Locate the cell with the specified text and output its [X, Y] center coordinate. 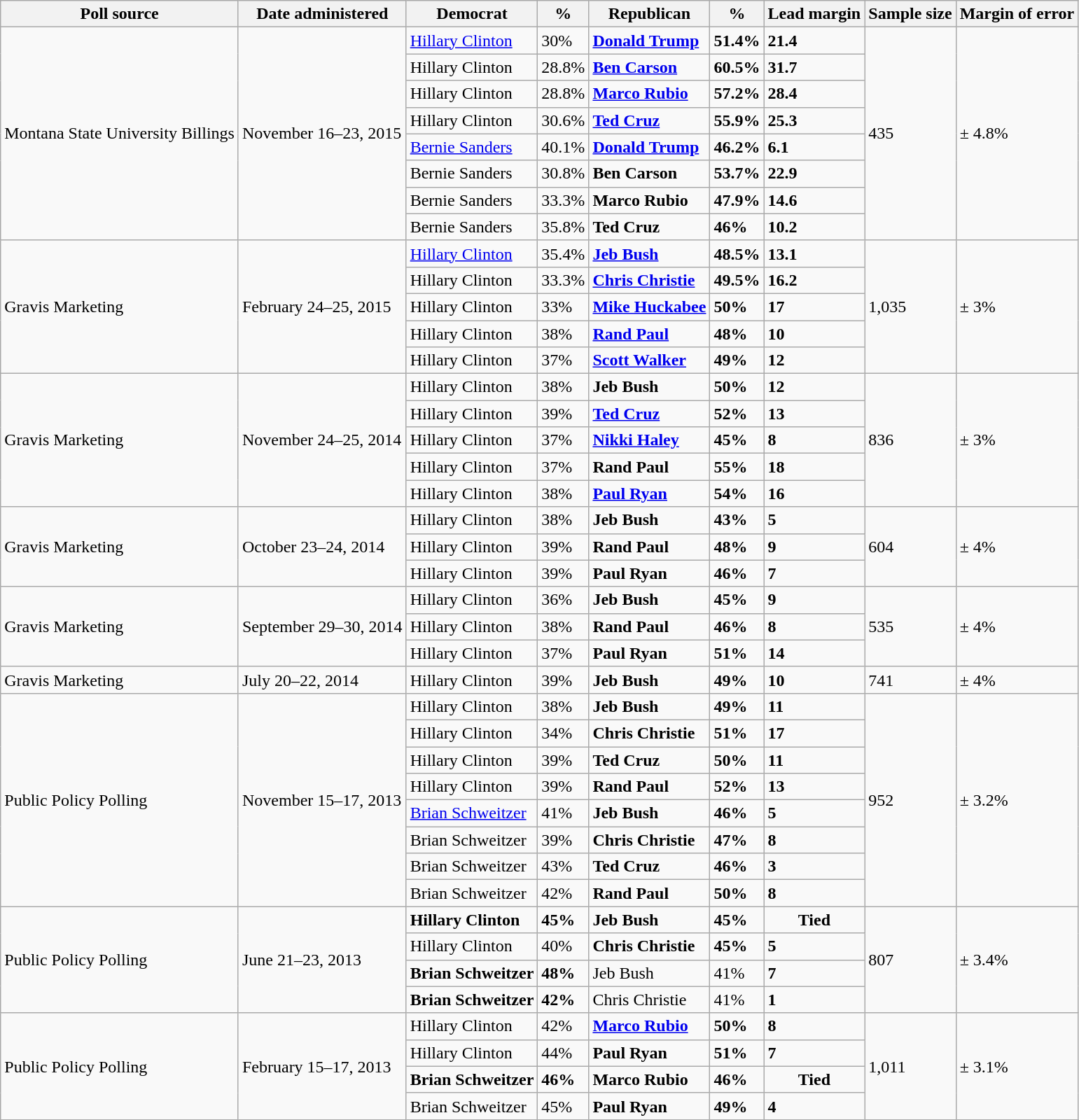
40% [563, 946]
16 [814, 493]
952 [910, 799]
535 [910, 626]
30% [563, 41]
± 3.4% [1017, 960]
14 [814, 653]
10.2 [814, 227]
54% [737, 493]
November 24–25, 2014 [322, 440]
July 20–22, 2014 [322, 680]
836 [910, 440]
55% [737, 467]
Montana State University Billings [120, 134]
Margin of error [1017, 14]
1,035 [910, 307]
36% [563, 600]
35.4% [563, 253]
21.4 [814, 41]
57.2% [737, 94]
16.2 [814, 280]
6.1 [814, 147]
604 [910, 547]
40.1% [563, 147]
44% [563, 1053]
28.4 [814, 94]
46.2% [737, 147]
± 3.1% [1017, 1066]
35.8% [563, 227]
± 3.2% [1017, 799]
25.3 [814, 120]
Mike Huckabee [650, 307]
1 [814, 1000]
13.1 [814, 253]
February 24–25, 2015 [322, 307]
48.5% [737, 253]
30.8% [563, 174]
Poll source [120, 14]
51.4% [737, 41]
34% [563, 733]
22.9 [814, 174]
4 [814, 1106]
October 23–24, 2014 [322, 547]
55.9% [737, 120]
Nikki Haley [650, 440]
18 [814, 467]
Lead margin [814, 14]
435 [910, 134]
47.9% [737, 200]
49.5% [737, 280]
14.6 [814, 200]
3 [814, 867]
31.7 [814, 67]
Sample size [910, 14]
807 [910, 960]
741 [910, 680]
Republican [650, 14]
30.6% [563, 120]
60.5% [737, 67]
September 29–30, 2014 [322, 626]
47% [737, 840]
February 15–17, 2013 [322, 1066]
Democrat [472, 14]
November 16–23, 2015 [322, 134]
Scott Walker [650, 360]
± 4.8% [1017, 134]
53.7% [737, 174]
Date administered [322, 14]
June 21–23, 2013 [322, 960]
November 15–17, 2013 [322, 799]
1,011 [910, 1066]
33% [563, 307]
